From the cell containing the given text, extract its center point as (X, Y) coordinate. 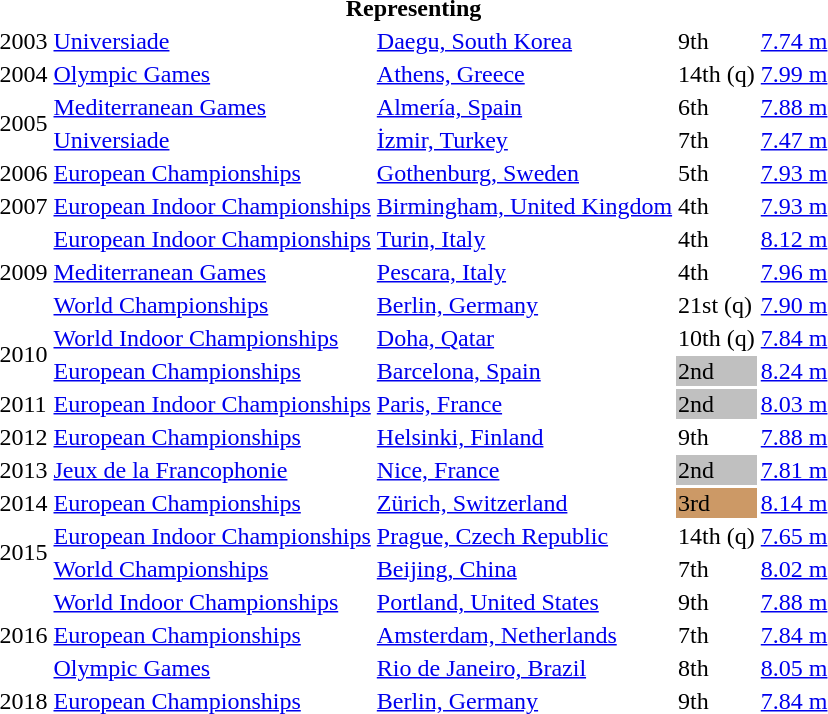
6th (717, 107)
Barcelona, Spain (524, 371)
Portland, United States (524, 602)
Almería, Spain (524, 107)
3rd (717, 503)
İzmir, Turkey (524, 140)
Rio de Janeiro, Brazil (524, 668)
Helsinki, Finland (524, 437)
5th (717, 173)
Birmingham, United Kingdom (524, 206)
Amsterdam, Netherlands (524, 635)
Doha, Qatar (524, 338)
Turin, Italy (524, 239)
Beijing, China (524, 569)
10th (q) (717, 338)
Jeux de la Francophonie (212, 470)
8th (717, 668)
Pescara, Italy (524, 272)
Prague, Czech Republic (524, 536)
Zürich, Switzerland (524, 503)
21st (q) (717, 305)
Nice, France (524, 470)
Paris, France (524, 404)
Gothenburg, Sweden (524, 173)
Athens, Greece (524, 74)
Daegu, South Korea (524, 41)
Berlin, Germany (524, 305)
